Scan for the cell matching the given text and deliver its (x, y) coordinate at center. 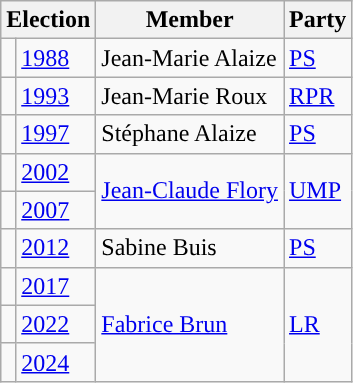
Stéphane Alaize (190, 134)
Jean-Marie Roux (190, 96)
2022 (56, 324)
Jean-Marie Alaize (190, 58)
Election (48, 20)
Sabine Buis (190, 248)
UMP (318, 191)
2024 (56, 362)
Party (318, 20)
2017 (56, 286)
LR (318, 324)
2002 (56, 172)
Member (190, 20)
1988 (56, 58)
Fabrice Brun (190, 324)
Jean-Claude Flory (190, 191)
1993 (56, 96)
RPR (318, 96)
2007 (56, 210)
1997 (56, 134)
2012 (56, 248)
